From the cell containing the given text, extract its center point as [x, y] coordinate. 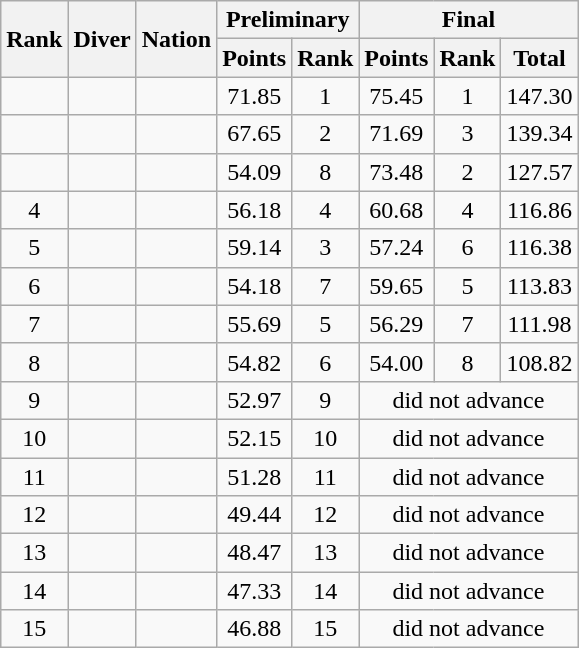
113.83 [540, 286]
75.45 [396, 96]
54.18 [254, 286]
108.82 [540, 362]
60.68 [396, 210]
Nation [176, 39]
139.34 [540, 134]
54.00 [396, 362]
Final [468, 20]
67.65 [254, 134]
Total [540, 58]
116.86 [540, 210]
127.57 [540, 172]
Diver [102, 39]
71.85 [254, 96]
71.69 [396, 134]
59.65 [396, 286]
47.33 [254, 591]
111.98 [540, 324]
54.09 [254, 172]
Preliminary [288, 20]
147.30 [540, 96]
57.24 [396, 248]
55.69 [254, 324]
54.82 [254, 362]
56.29 [396, 324]
49.44 [254, 515]
46.88 [254, 629]
48.47 [254, 553]
73.48 [396, 172]
52.97 [254, 400]
56.18 [254, 210]
52.15 [254, 438]
51.28 [254, 477]
116.38 [540, 248]
59.14 [254, 248]
